Identify which cell holds the provided text, then report its (x, y) central coordinate. 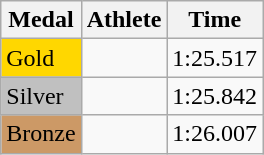
Silver (41, 96)
Gold (41, 58)
1:26.007 (215, 134)
1:25.842 (215, 96)
Athlete (124, 20)
Bronze (41, 134)
1:25.517 (215, 58)
Time (215, 20)
Medal (41, 20)
